Find where the given text appears and provide that cell's center as [X, Y] coordinate. 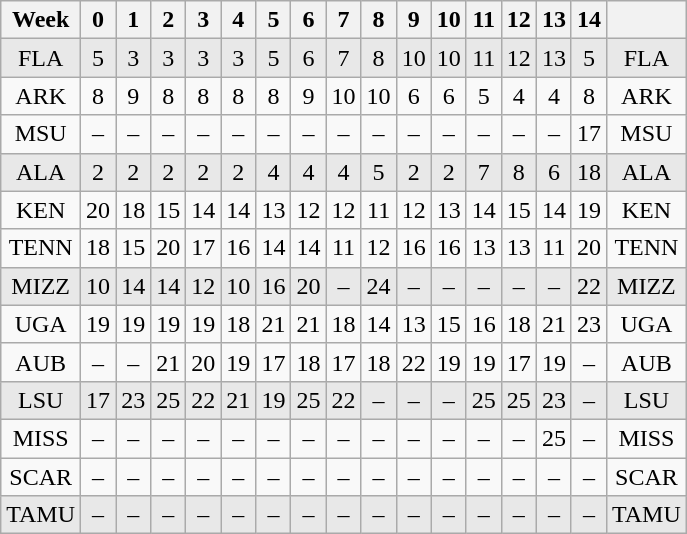
0 [98, 20]
Week [41, 20]
1 [134, 20]
24 [378, 286]
